Capture the cell that displays the provided text and extract its [X, Y] central coordinate. 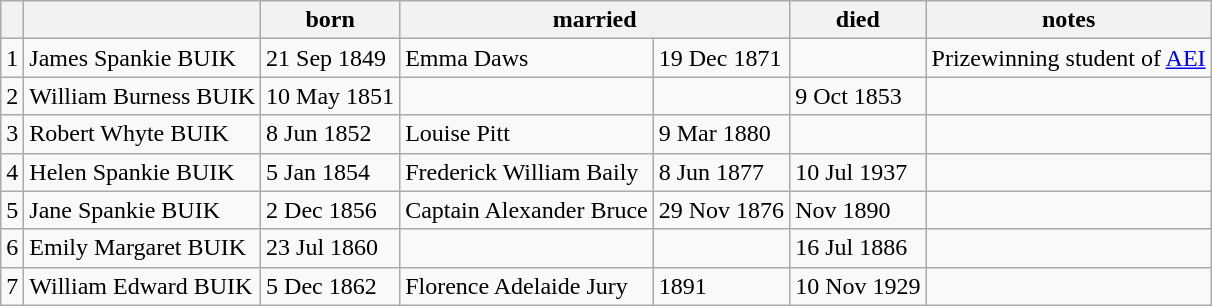
21 Sep 1849 [330, 58]
23 Jul 1860 [330, 248]
16 Jul 1886 [858, 248]
1891 [721, 286]
Jane Spankie BUIK [142, 210]
Emily Margaret BUIK [142, 248]
3 [12, 134]
9 Mar 1880 [721, 134]
born [330, 20]
Florence Adelaide Jury [527, 286]
notes [1068, 20]
8 Jun 1852 [330, 134]
6 [12, 248]
Frederick William Baily [527, 172]
1 [12, 58]
7 [12, 286]
Helen Spankie BUIK [142, 172]
2 [12, 96]
5 Dec 1862 [330, 286]
James Spankie BUIK [142, 58]
Captain Alexander Bruce [527, 210]
9 Oct 1853 [858, 96]
5 [12, 210]
William Edward BUIK [142, 286]
Prizewinning student of AEI [1068, 58]
Emma Daws [527, 58]
29 Nov 1876 [721, 210]
married [595, 20]
19 Dec 1871 [721, 58]
Nov 1890 [858, 210]
2 Dec 1856 [330, 210]
5 Jan 1854 [330, 172]
died [858, 20]
8 Jun 1877 [721, 172]
Louise Pitt [527, 134]
10 Jul 1937 [858, 172]
10 May 1851 [330, 96]
10 Nov 1929 [858, 286]
4 [12, 172]
William Burness BUIK [142, 96]
Robert Whyte BUIK [142, 134]
